Return (x, y) of the center of cell containing provided text 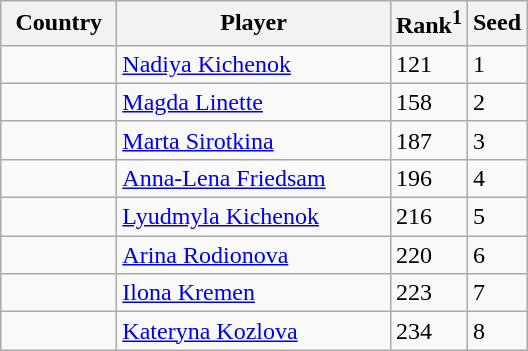
Player (254, 24)
223 (428, 293)
3 (496, 140)
Rank1 (428, 24)
Country (59, 24)
121 (428, 64)
Magda Linette (254, 102)
Nadiya Kichenok (254, 64)
Lyudmyla Kichenok (254, 217)
8 (496, 331)
Kateryna Kozlova (254, 331)
220 (428, 255)
Anna-Lena Friedsam (254, 178)
158 (428, 102)
Arina Rodionova (254, 255)
216 (428, 217)
2 (496, 102)
196 (428, 178)
1 (496, 64)
187 (428, 140)
6 (496, 255)
Seed (496, 24)
7 (496, 293)
Ilona Kremen (254, 293)
5 (496, 217)
Marta Sirotkina (254, 140)
4 (496, 178)
234 (428, 331)
